For the text-containing cell, return its midpoint in [X, Y] coordinate format. 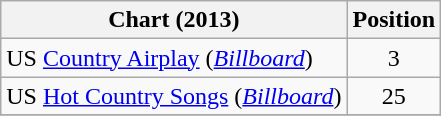
25 [394, 96]
Chart (2013) [174, 20]
Position [394, 20]
US Country Airplay (Billboard) [174, 58]
US Hot Country Songs (Billboard) [174, 96]
3 [394, 58]
